Detect which cell encompasses the target text, then output its (x, y) center coordinate. 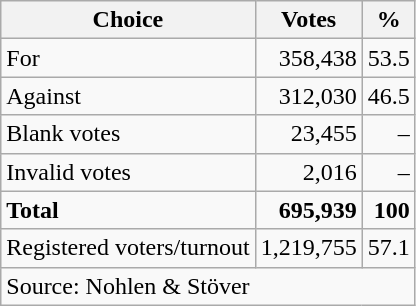
23,455 (308, 134)
1,219,755 (308, 248)
For (128, 58)
Votes (308, 20)
Registered voters/turnout (128, 248)
312,030 (308, 96)
53.5 (388, 58)
100 (388, 210)
Source: Nohlen & Stöver (208, 286)
Blank votes (128, 134)
Choice (128, 20)
57.1 (388, 248)
Total (128, 210)
46.5 (388, 96)
695,939 (308, 210)
% (388, 20)
Invalid votes (128, 172)
Against (128, 96)
358,438 (308, 58)
2,016 (308, 172)
